Return [x, y] of the center of cell containing provided text 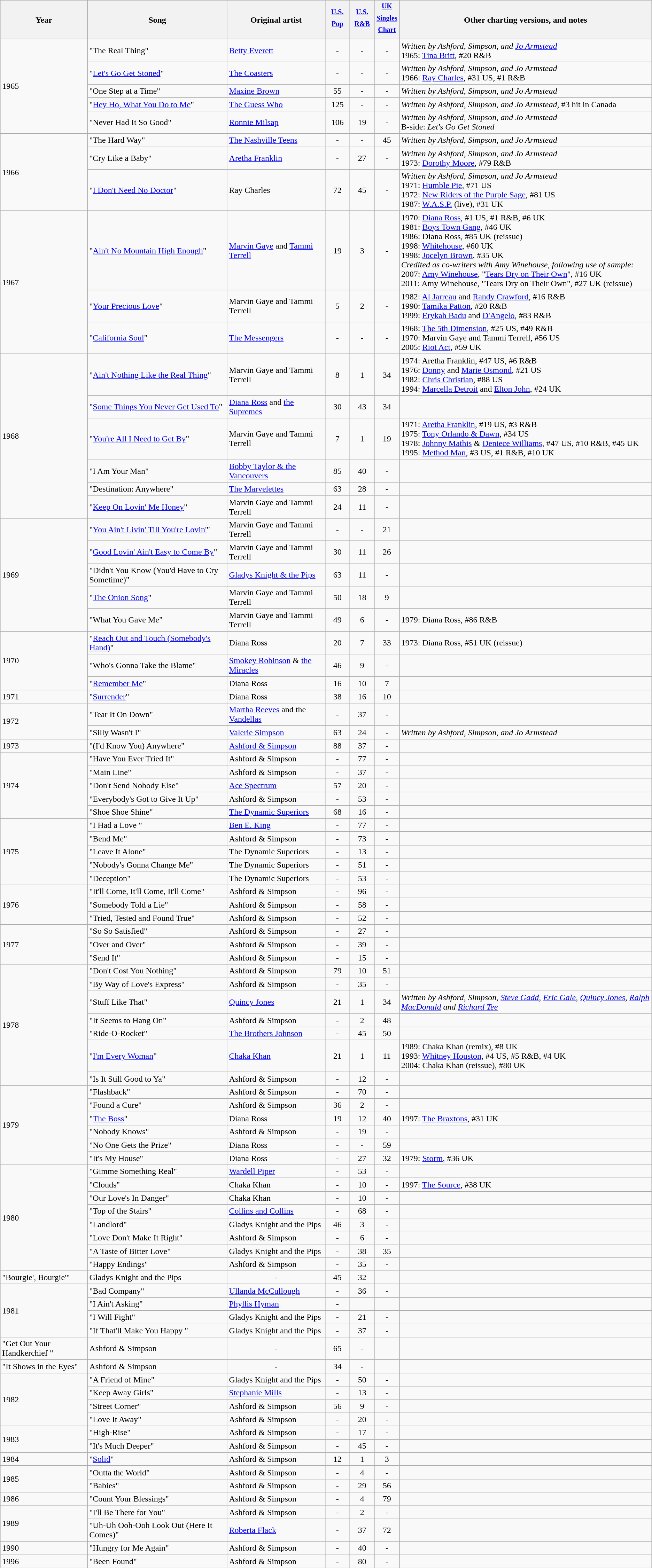
Ray Charles [276, 190]
1966 [44, 172]
88 [337, 746]
"Ride-O-Rocket" [157, 1033]
"I Am Your Man" [157, 471]
The Brothers Johnson [276, 1033]
"It Shows in the Eyes" [44, 1366]
Betty Everett [276, 50]
"It's Much Deeper" [157, 1446]
"I Don't Need No Doctor" [157, 190]
The Nashville Teens [276, 140]
"The Onion Song" [157, 597]
1982: Al Jarreau and Randy Crawford, #16 R&B1990: Tamika Patton, #20 R&B1999: Erykah Badu and D'Angelo, #83 R&B [525, 306]
"Bourgie', Bourgie'" [44, 1277]
Ace Spectrum [276, 785]
1996 [44, 1561]
"Over and Over" [157, 944]
"Have You Ever Tried It" [157, 759]
80 [362, 1561]
1986 [44, 1499]
"The Hard Way" [157, 140]
"It's My House" [157, 1158]
1977 [44, 944]
"Outta the World" [157, 1472]
1989 [44, 1523]
"Found a Cure" [157, 1105]
"Destination: Anywhere" [157, 489]
"Ain't Nothing Like the Real Thing" [157, 375]
"Everybody's Got to Give It Up" [157, 799]
"I Ain't Asking" [157, 1304]
65 [337, 1349]
"I Had a Love " [157, 825]
"Love Don't Make It Right" [157, 1238]
1990 [44, 1548]
Ben E. King [276, 825]
"Surrender" [157, 697]
"Remember Me" [157, 683]
"Didn't You Know (You'd Have to Cry Sometime)" [157, 574]
70 [362, 1092]
"What You Gave Me" [157, 620]
"So So Satisfied" [157, 931]
26 [387, 552]
1969 [44, 574]
1980 [44, 1218]
59 [387, 1145]
39 [362, 944]
The Coasters [276, 73]
The Messengers [276, 338]
"Hungry for Me Again" [157, 1548]
85 [337, 471]
UK Singles Chart [387, 20]
1984 [44, 1459]
43 [362, 407]
"Reach Out and Touch (Somebody's Hand)" [157, 643]
"It'll Come, It'll Come, It'll Come" [157, 892]
1965 [44, 86]
"Ain't No Mountain High Enough" [157, 251]
Written by Ashford, Simpson, and Jo Armstead, #3 hit in Canada [525, 104]
1973 [44, 746]
1975 [44, 852]
"Flashback" [157, 1092]
1979: Storm, #36 UK [525, 1158]
Wardell Piper [276, 1171]
"I Will Fight" [157, 1317]
"Shoe Shoe Shine" [157, 812]
"Solid" [157, 1459]
"Keep On Lovin' Me Honey" [157, 507]
1979: Diana Ross, #86 R&B [525, 620]
"Nobody's Gonna Change Me" [157, 865]
Song [157, 20]
28 [362, 489]
The Guess Who [276, 104]
"Let's Go Get Stoned" [157, 73]
"Stuff Like That" [157, 1002]
"I'm Every Woman" [157, 1056]
"Count Your Blessings" [157, 1499]
Martha Reeves and the Vandellas [276, 714]
1967 [44, 283]
"Is It Still Good to Ya" [157, 1079]
"Deception" [157, 878]
1978 [44, 1025]
18 [362, 597]
1997: The Source, #38 UK [525, 1185]
1971 [44, 697]
29 [362, 1485]
Phyllis Hyman [276, 1304]
55 [337, 91]
Ronnie Milsap [276, 123]
Diana Ross and the Supremes [276, 407]
"You're All I Need to Get By" [157, 439]
"Nobody Knows" [157, 1132]
Written by Ashford, Simpson, and Jo Armstead1965: Tina Britt, #20 R&B [525, 50]
The Marvelettes [276, 489]
Year [44, 20]
Roberta Flack [276, 1530]
"Hey Ho, What You Do to Me" [157, 104]
U.S. Pop [337, 20]
"Bend Me" [157, 838]
"You Ain't Livin' Till You're Lovin'" [157, 529]
"No One Gets the Prize" [157, 1145]
"Cry Like a Baby" [157, 158]
"(I'd Know You) Anywhere" [157, 746]
1983 [44, 1439]
Maxine Brown [276, 91]
"If That'll Make You Happy " [157, 1331]
Written by Ashford, Simpson, and Jo Armstead1966: Ray Charles, #31 US, #1 R&B [525, 73]
Stephanie Mills [276, 1393]
"The Real Thing" [157, 50]
Quincy Jones [276, 1002]
"Top of the Stairs" [157, 1211]
Bobby Taylor & the Vancouvers [276, 471]
Written by Ashford, Simpson, and Jo Armstead1973: Dorothy Moore, #79 R&B [525, 158]
1974 [44, 785]
15 [362, 958]
"The Boss" [157, 1119]
48 [387, 1020]
"Gimme Something Real" [157, 1171]
1974: Aretha Franklin, #47 US, #6 R&B1976: Donny and Marie Osmond, #21 US1982: Chris Christian, #88 US1994: Marcella Detroit and Elton John, #24 UK [525, 375]
106 [337, 123]
"A Taste of Bitter Love" [157, 1251]
"Don't Send Nobody Else" [157, 785]
Collins and Collins [276, 1211]
8 [337, 375]
1968: The 5th Dimension, #25 US, #49 R&B1970: Marvin Gaye and Tammi Terrell, #56 US2005: Riot Act, #59 UK [525, 338]
"Clouds" [157, 1185]
"Our Love's In Danger" [157, 1198]
125 [337, 104]
"California Soul" [157, 338]
57 [337, 785]
"Never Had It So Good" [157, 123]
1970 [44, 661]
"Who's Gonna Take the Blame" [157, 666]
1981 [44, 1310]
Valerie Simpson [276, 732]
"Somebody Told a Lie" [157, 905]
Written by Ashford, Simpson, Steve Gadd, Eric Gale, Quincy Jones, Ralph MacDonald and Richard Tee [525, 1002]
"Main Line" [157, 772]
1976 [44, 905]
U.S. R&B [362, 20]
"Happy Endings" [157, 1264]
49 [337, 620]
1973: Diana Ross, #51 UK (reissue) [525, 643]
"By Way of Love's Express" [157, 984]
"A Friend of Mine" [157, 1380]
17 [362, 1433]
33 [387, 643]
"One Step at a Time" [157, 91]
1989: Chaka Khan (remix), #8 UK1993: Whitney Houston, #4 US, #5 R&B, #4 UK2004: Chaka Khan (reissue), #80 UK [525, 1056]
"Love It Away" [157, 1419]
"Tried, Tested and Found True" [157, 918]
5 [337, 306]
"Send It" [157, 958]
"Silly Wasn't I" [157, 732]
Other charting versions, and notes [525, 20]
Written by Ashford, Simpson, and Jo Armstead1971: Humble Pie, #71 US1972: New Riders of the Purple Sage, #81 US1987: W.A.S.P. (live), #31 UK [525, 190]
Ullanda McCullough [276, 1291]
1982 [44, 1400]
"Babies" [157, 1485]
1972 [44, 721]
1968 [44, 436]
"Leave It Alone" [157, 852]
1997: The Braxtons, #31 UK [525, 1119]
1985 [44, 1479]
52 [362, 918]
"Keep Away Girls" [157, 1393]
"Your Precious Love" [157, 306]
96 [362, 892]
1979 [44, 1125]
58 [362, 905]
Original artist [276, 20]
"Don't Cost You Nothing" [157, 971]
Smokey Robinson & the Miracles [276, 666]
"Street Corner" [157, 1406]
"Landlord" [157, 1224]
"Some Things You Never Get Used To" [157, 407]
73 [362, 838]
"High-Rise" [157, 1433]
"Uh-Uh Ooh-Ooh Look Out (Here It Comes)" [157, 1530]
"Been Found" [157, 1561]
"Bad Company" [157, 1291]
Gladys Knight & the Pips [276, 574]
"Good Lovin' Ain't Easy to Come By" [157, 552]
"Get Out Your Handkerchief " [44, 1349]
"I'll Be There for You" [157, 1512]
Aretha Franklin [276, 158]
"Tear It On Down" [157, 714]
Written by Ashford, Simpson, and Jo Armstead B-side: Let's Go Get Stoned [525, 123]
"It Seems to Hang On" [157, 1020]
